Scan for the cell matching the given text and deliver its (x, y) coordinate at center. 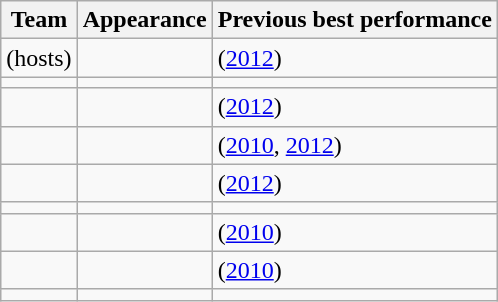
(hosts) (39, 58)
Previous best performance (354, 20)
Team (39, 20)
Appearance (144, 20)
(2010, 2012) (354, 145)
